Return (X, Y) of the center of cell containing provided text 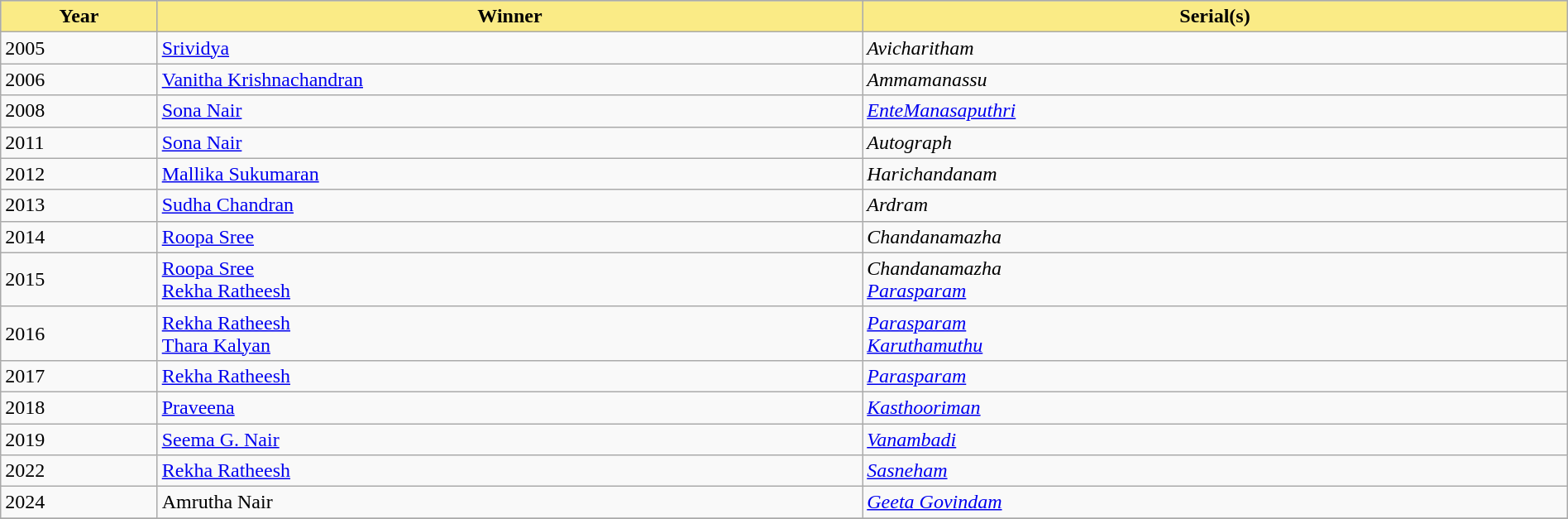
Ardram (1216, 205)
2013 (79, 205)
Parasparam (1216, 376)
2006 (79, 79)
EnteManasaputhri (1216, 111)
Harichandanam (1216, 174)
Seema G. Nair (509, 440)
Amrutha Nair (509, 502)
Roopa Sree Rekha Ratheesh (509, 280)
Geeta Govindam (1216, 502)
2016 (79, 333)
2017 (79, 376)
2024 (79, 502)
Autograph (1216, 142)
Praveena (509, 407)
Sudha Chandran (509, 205)
Ammamanassu (1216, 79)
2014 (79, 237)
Vanitha Krishnachandran (509, 79)
2015 (79, 280)
2022 (79, 471)
Mallika Sukumaran (509, 174)
2005 (79, 48)
Srividya (509, 48)
2018 (79, 407)
Vanambadi (1216, 440)
Winner (509, 17)
2008 (79, 111)
2012 (79, 174)
Year (79, 17)
Serial(s) (1216, 17)
2019 (79, 440)
Avicharitham (1216, 48)
Rekha Ratheesh Thara Kalyan (509, 333)
Kasthooriman (1216, 407)
Roopa Sree (509, 237)
ChandanamazhaParasparam (1216, 280)
2011 (79, 142)
Sasneham (1216, 471)
Chandanamazha (1216, 237)
Parasparam Karuthamuthu (1216, 333)
